Return the (X, Y) coordinate for the center point of the cell that contains the specified text.  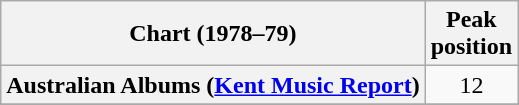
12 (471, 85)
Peakposition (471, 34)
Chart (1978–79) (213, 34)
Australian Albums (Kent Music Report) (213, 85)
